Identify which cell holds the provided text, then report its [x, y] central coordinate. 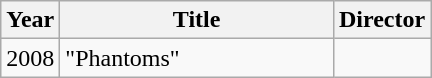
"Phantoms" [197, 58]
2008 [30, 58]
Director [382, 20]
Title [197, 20]
Year [30, 20]
